For the text-containing cell, return its midpoint in [X, Y] coordinate format. 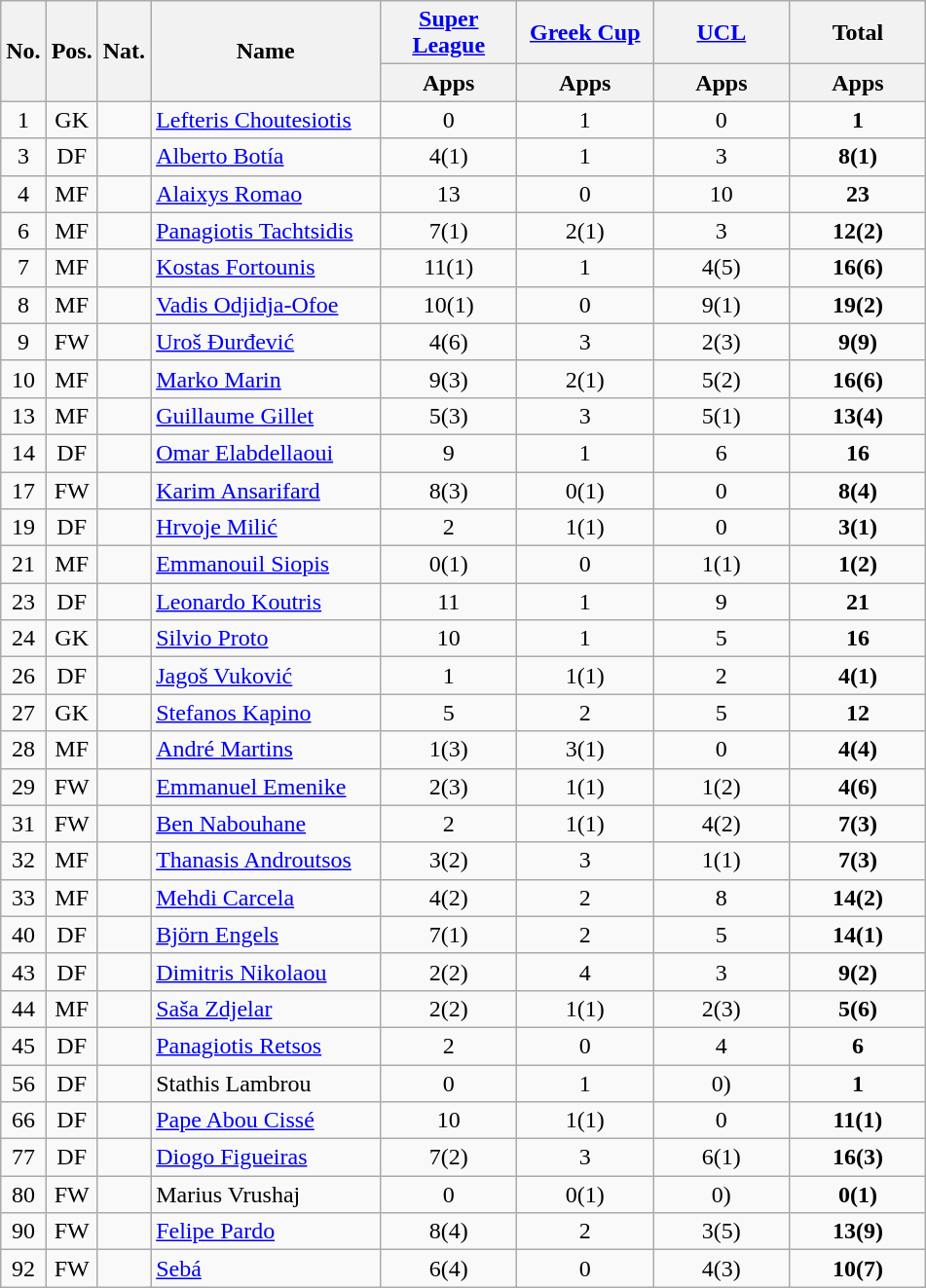
UCL [722, 33]
5(6) [858, 1009]
Greek Cup [585, 33]
9(2) [858, 972]
Leonardo Koutris [266, 602]
Diogo Figueiras [266, 1158]
32 [23, 861]
31 [23, 824]
7(2) [449, 1158]
45 [23, 1046]
29 [23, 787]
14(1) [858, 935]
56 [23, 1084]
Uroš Đurđević [266, 342]
André Martins [266, 750]
14 [23, 453]
13(9) [858, 1232]
Silvio Proto [266, 639]
Panagiotis Retsos [266, 1046]
Hrvoje Milić [266, 528]
66 [23, 1121]
Alberto Botía [266, 157]
44 [23, 1009]
5(2) [722, 379]
Emmanuel Emenike [266, 787]
Pape Abou Cissé [266, 1121]
Name [266, 51]
Kostas Fortounis [266, 268]
40 [23, 935]
Dimitris Nikolaou [266, 972]
19(2) [858, 305]
4(5) [722, 268]
5(3) [449, 416]
Panagiotis Tachtsidis [266, 231]
19 [23, 528]
3(5) [722, 1232]
17 [23, 490]
Jagoš Vuković [266, 676]
Thanasis Androutsos [266, 861]
Super League [449, 33]
16(3) [858, 1158]
5(1) [722, 416]
9(9) [858, 342]
9(1) [722, 305]
Pos. [72, 51]
14(2) [858, 898]
Guillaume Gillet [266, 416]
Sebá [266, 1269]
3(2) [449, 861]
92 [23, 1269]
Emmanouil Siopis [266, 565]
77 [23, 1158]
Alaixys Romao [266, 194]
12(2) [858, 231]
Total [858, 33]
26 [23, 676]
6(4) [449, 1269]
Björn Engels [266, 935]
8(1) [858, 157]
Nat. [124, 51]
11 [449, 602]
Omar Elabdellaoui [266, 453]
13(4) [858, 416]
7 [23, 268]
1(3) [449, 750]
Stefanos Kapino [266, 713]
Saša Zdjelar [266, 1009]
4(4) [858, 750]
Vadis Odjidja-Ofoe [266, 305]
10(7) [858, 1269]
No. [23, 51]
80 [23, 1195]
33 [23, 898]
Ben Nabouhane [266, 824]
Stathis Lambrou [266, 1084]
43 [23, 972]
12 [858, 713]
Felipe Pardo [266, 1232]
24 [23, 639]
10(1) [449, 305]
Mehdi Carcela [266, 898]
90 [23, 1232]
9(3) [449, 379]
8(3) [449, 490]
27 [23, 713]
6(1) [722, 1158]
28 [23, 750]
Marius Vrushaj [266, 1195]
Marko Marin [266, 379]
4(3) [722, 1269]
Lefteris Choutesiotis [266, 120]
Karim Ansarifard [266, 490]
